From the cell containing the given text, extract its center point as [X, Y] coordinate. 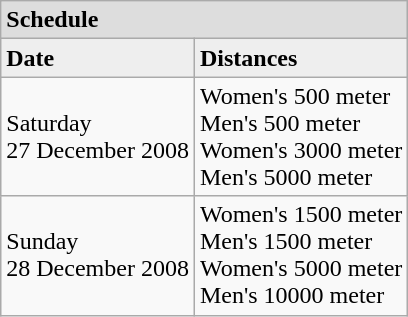
Saturday27 December 2008 [98, 136]
Schedule [204, 20]
Women's 1500 meterMen's 1500 meterWomen's 5000 meterMen's 10000 meter [300, 256]
Distances [300, 58]
Women's 500 meterMen's 500 meterWomen's 3000 meterMen's 5000 meter [300, 136]
Sunday28 December 2008 [98, 256]
Date [98, 58]
